Extract the [X, Y] coordinate from the center of the cell holding the provided text.  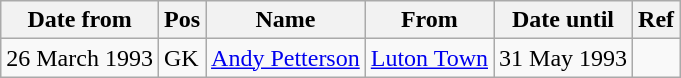
31 May 1993 [564, 58]
Ref [656, 20]
Date until [564, 20]
GK [182, 58]
Date from [80, 20]
Name [286, 20]
26 March 1993 [80, 58]
From [429, 20]
Pos [182, 20]
Luton Town [429, 58]
Andy Petterson [286, 58]
